Return the [x, y] coordinate for the center point of the cell that contains the specified text.  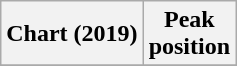
Peakposition [189, 34]
Chart (2019) [72, 34]
